For the text-containing cell, return its midpoint in (x, y) coordinate format. 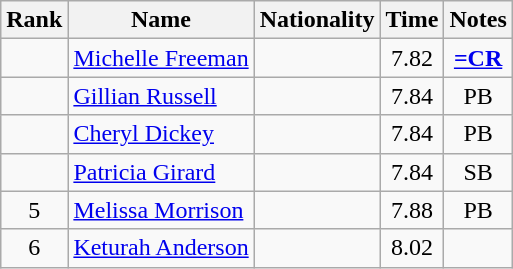
8.02 (412, 248)
Melissa Morrison (161, 210)
6 (34, 248)
Notes (478, 20)
5 (34, 210)
7.88 (412, 210)
Name (161, 20)
Nationality (317, 20)
=CR (478, 58)
Time (412, 20)
Gillian Russell (161, 96)
Rank (34, 20)
7.82 (412, 58)
Cheryl Dickey (161, 134)
Keturah Anderson (161, 248)
Michelle Freeman (161, 58)
Patricia Girard (161, 172)
SB (478, 172)
